For the text-containing cell, return its midpoint in (X, Y) coordinate format. 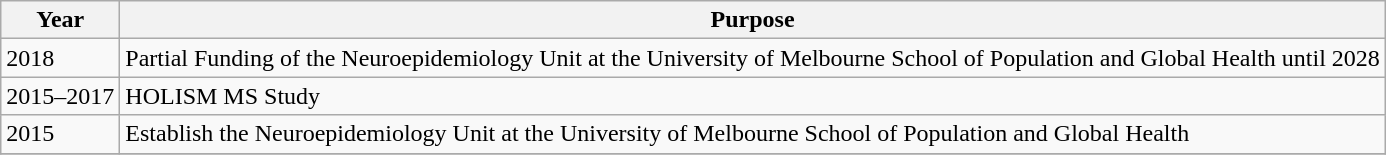
2018 (60, 58)
Purpose (753, 20)
2015–2017 (60, 96)
Establish the Neuroepidemiology Unit at the University of Melbourne School of Population and Global Health (753, 134)
HOLISM MS Study (753, 96)
2015 (60, 134)
Year (60, 20)
Partial Funding of the Neuroepidemiology Unit at the University of Melbourne School of Population and Global Health until 2028 (753, 58)
